Search for the cell housing the specified text and yield its (x, y) center coordinate. 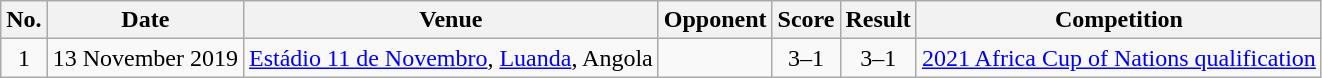
1 (24, 58)
Date (145, 20)
No. (24, 20)
Opponent (715, 20)
Result (878, 20)
Score (806, 20)
13 November 2019 (145, 58)
2021 Africa Cup of Nations qualification (1118, 58)
Estádio 11 de Novembro, Luanda, Angola (452, 58)
Competition (1118, 20)
Venue (452, 20)
